Locate the cell with the specified text and output its [X, Y] center coordinate. 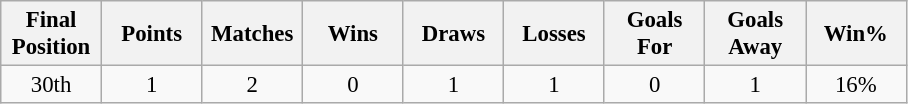
Goals For [654, 34]
Wins [354, 34]
Final Position [52, 34]
Win% [856, 34]
Goals Away [756, 34]
2 [252, 85]
Matches [252, 34]
Draws [454, 34]
16% [856, 85]
Losses [554, 34]
30th [52, 85]
Points [152, 34]
